Return [X, Y] of the center of cell containing provided text 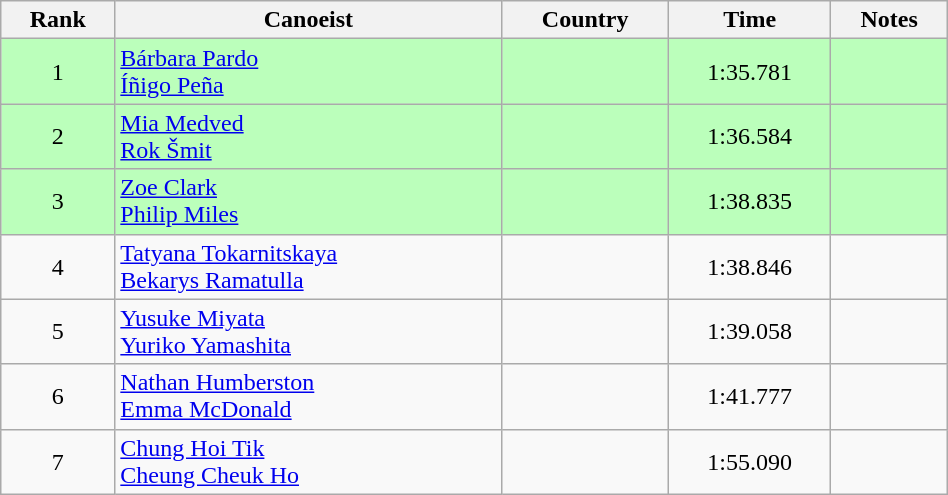
1:39.058 [750, 332]
6 [58, 396]
Chung Hoi TikCheung Cheuk Ho [308, 462]
Time [750, 20]
Notes [889, 20]
4 [58, 266]
1 [58, 72]
1:41.777 [750, 396]
1:55.090 [750, 462]
Bárbara PardoÍñigo Peña [308, 72]
Zoe ClarkPhilip Miles [308, 202]
Mia MedvedRok Šmit [308, 136]
Canoeist [308, 20]
1:38.846 [750, 266]
1:36.584 [750, 136]
Tatyana TokarnitskayaBekarys Ramatulla [308, 266]
1:38.835 [750, 202]
Nathan HumberstonEmma McDonald [308, 396]
2 [58, 136]
Country [585, 20]
7 [58, 462]
3 [58, 202]
Yusuke MiyataYuriko Yamashita [308, 332]
Rank [58, 20]
5 [58, 332]
1:35.781 [750, 72]
